Return [x, y] of the center of cell containing provided text 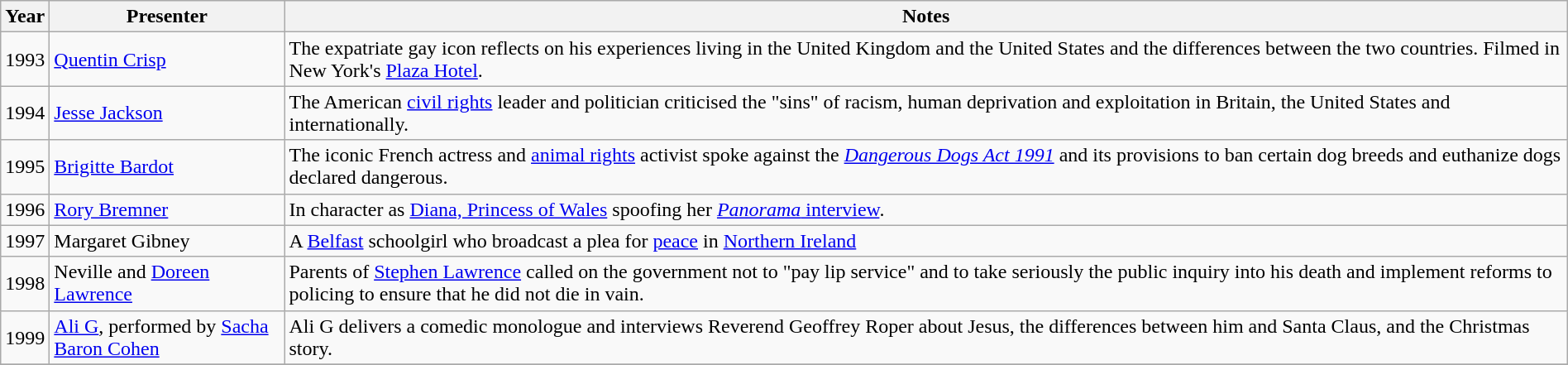
Presenter [167, 17]
In character as Diana, Princess of Wales spoofing her Panorama interview. [926, 209]
1995 [25, 167]
1998 [25, 283]
Brigitte Bardot [167, 167]
Rory Bremner [167, 209]
1999 [25, 338]
Jesse Jackson [167, 113]
1993 [25, 60]
1994 [25, 113]
1997 [25, 241]
Ali G, performed by Sacha Baron Cohen [167, 338]
A Belfast schoolgirl who broadcast a plea for peace in Northern Ireland [926, 241]
1996 [25, 209]
Margaret Gibney [167, 241]
Neville and Doreen Lawrence [167, 283]
Notes [926, 17]
Year [25, 17]
Quentin Crisp [167, 60]
